Return the [x, y] coordinate for the center point of the cell that contains the specified text.  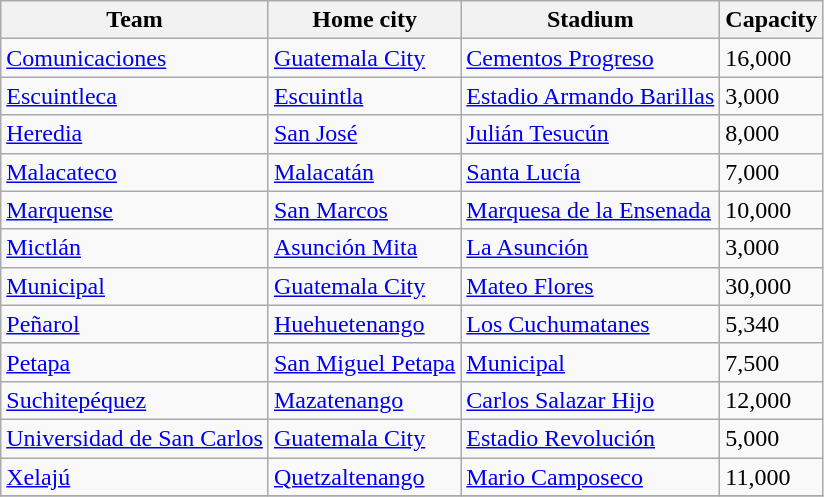
Petapa [135, 362]
Malacatán [364, 172]
Universidad de San Carlos [135, 438]
Escuintla [364, 96]
Suchitepéquez [135, 400]
Quetzaltenango [364, 477]
Heredia [135, 134]
Xelajú [135, 477]
Marquesa de la Ensenada [590, 210]
Mario Camposeco [590, 477]
Asunción Mita [364, 248]
Huehuetenango [364, 324]
Peñarol [135, 324]
La Asunción [590, 248]
5,000 [772, 438]
8,000 [772, 134]
Home city [364, 20]
Estadio Revolución [590, 438]
Marquense [135, 210]
Estadio Armando Barillas [590, 96]
Malacateco [135, 172]
San Marcos [364, 210]
7,000 [772, 172]
Mateo Flores [590, 286]
San José [364, 134]
Carlos Salazar Hijo [590, 400]
Santa Lucía [590, 172]
10,000 [772, 210]
11,000 [772, 477]
16,000 [772, 58]
Mazatenango [364, 400]
Mictlán [135, 248]
Capacity [772, 20]
5,340 [772, 324]
Escuintleca [135, 96]
Julián Tesucún [590, 134]
30,000 [772, 286]
Cementos Progreso [590, 58]
Comunicaciones [135, 58]
San Miguel Petapa [364, 362]
7,500 [772, 362]
12,000 [772, 400]
Team [135, 20]
Los Cuchumatanes [590, 324]
Stadium [590, 20]
